Identify which cell holds the provided text, then report its [x, y] central coordinate. 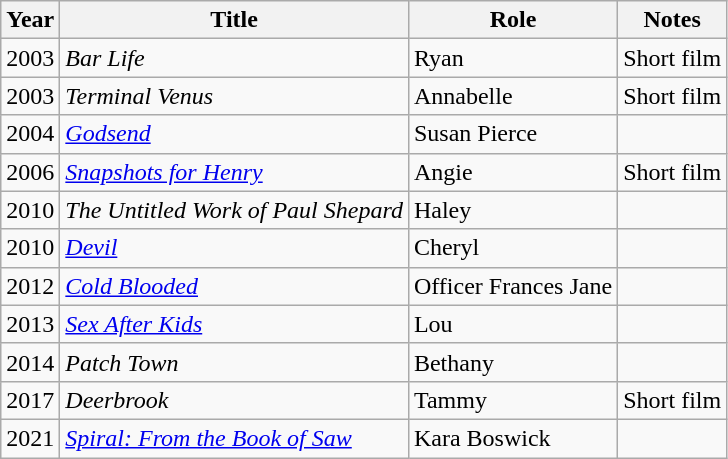
Haley [512, 210]
Lou [512, 324]
Devil [234, 248]
2006 [30, 172]
The Untitled Work of Paul Shepard [234, 210]
Ryan [512, 58]
Snapshots for Henry [234, 172]
Notes [672, 20]
Title [234, 20]
Kara Boswick [512, 438]
Godsend [234, 134]
Patch Town [234, 362]
Sex After Kids [234, 324]
Susan Pierce [512, 134]
Angie [512, 172]
Role [512, 20]
Bethany [512, 362]
Bar Life [234, 58]
2017 [30, 400]
2012 [30, 286]
Terminal Venus [234, 96]
Year [30, 20]
2014 [30, 362]
Officer Frances Jane [512, 286]
Tammy [512, 400]
Annabelle [512, 96]
Spiral: From the Book of Saw [234, 438]
Cheryl [512, 248]
2013 [30, 324]
Deerbrook [234, 400]
2021 [30, 438]
Cold Blooded [234, 286]
2004 [30, 134]
